Return (X, Y) of the center of cell containing provided text 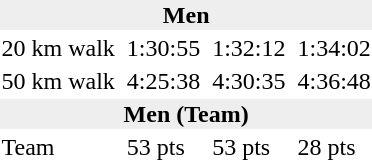
1:32:12 (249, 48)
1:30:55 (163, 48)
1:34:02 (334, 48)
Men (Team) (186, 114)
20 km walk (58, 48)
4:25:38 (163, 81)
4:36:48 (334, 81)
Men (186, 15)
50 km walk (58, 81)
4:30:35 (249, 81)
